Find where the given text appears and provide that cell's center as [x, y] coordinate. 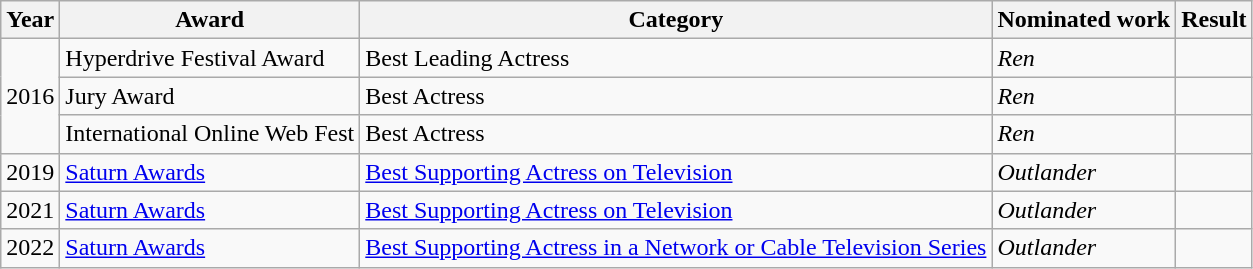
Category [676, 20]
Award [210, 20]
Best Supporting Actress in a Network or Cable Television Series [676, 248]
Year [30, 20]
2019 [30, 172]
2016 [30, 96]
Hyperdrive Festival Award [210, 58]
Nominated work [1084, 20]
Jury Award [210, 96]
2021 [30, 210]
Best Leading Actress [676, 58]
2022 [30, 248]
International Online Web Fest [210, 134]
Result [1214, 20]
